Identify which cell holds the provided text, then report its (X, Y) central coordinate. 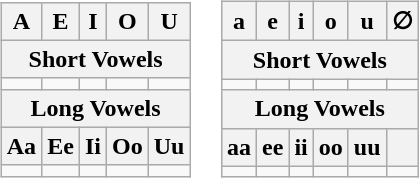
Uu (169, 146)
i (301, 21)
uu (367, 147)
Aa (21, 146)
A (21, 21)
O (127, 21)
oo (330, 147)
U (169, 21)
Ee (61, 146)
a (238, 21)
E (61, 21)
I (92, 21)
u (367, 21)
e (273, 21)
Oo (127, 146)
o (330, 21)
ii (301, 147)
∅ (402, 21)
Ii (92, 146)
aa (238, 147)
ee (273, 147)
